Detect which cell encompasses the target text, then output its (X, Y) center coordinate. 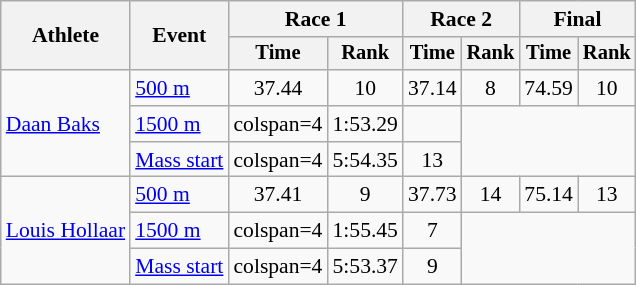
5:54.35 (364, 160)
1:53.29 (364, 124)
Daan Baks (66, 124)
5:53.37 (364, 267)
37.14 (432, 88)
Final (577, 19)
Athlete (66, 36)
8 (491, 88)
Event (179, 36)
Race 2 (461, 19)
75.14 (548, 195)
1:55.45 (364, 231)
37.41 (278, 195)
Louis Hollaar (66, 230)
Race 1 (316, 19)
7 (432, 231)
74.59 (548, 88)
37.73 (432, 195)
14 (491, 195)
37.44 (278, 88)
